Determine the [X, Y] coordinate at the center of the cell enclosing the given text.  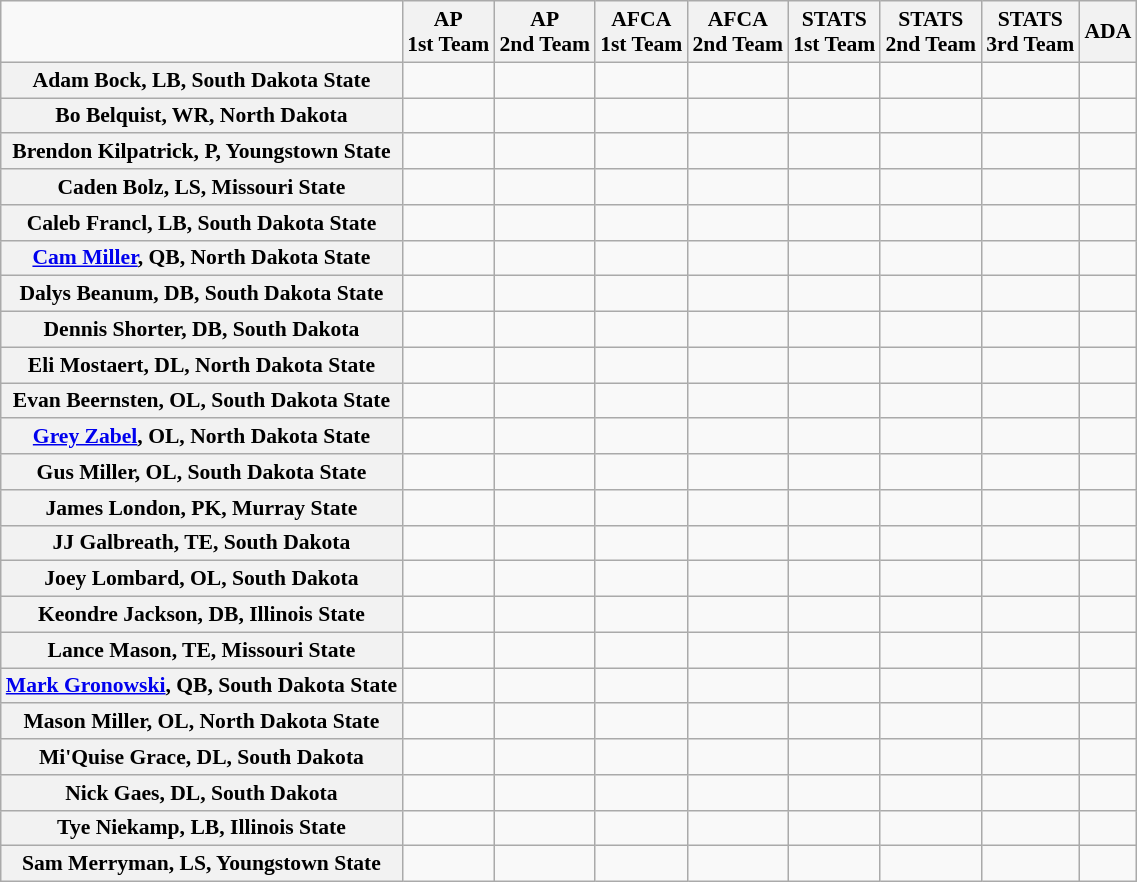
Eli Mostaert, DL, North Dakota State [202, 365]
AFCA2nd Team [738, 32]
Mark Gronowski, QB, South Dakota State [202, 686]
Caleb Francl, LB, South Dakota State [202, 223]
Mason Miller, OL, North Dakota State [202, 722]
Dennis Shorter, DB, South Dakota [202, 330]
STATS3rd Team [1030, 32]
Cam Miller, QB, North Dakota State [202, 258]
Dalys Beanum, DB, South Dakota State [202, 294]
AP2nd Team [544, 32]
JJ Galbreath, TE, South Dakota [202, 543]
ADA [1108, 32]
Adam Bock, LB, South Dakota State [202, 80]
STATS 1st Team [834, 32]
AP1st Team [448, 32]
Bo Belquist, WR, North Dakota [202, 116]
Lance Mason, TE, Missouri State [202, 650]
STATS2nd Team [930, 32]
Brendon Kilpatrick, P, Youngstown State [202, 152]
Gus Miller, OL, South Dakota State [202, 472]
Nick Gaes, DL, South Dakota [202, 793]
AFCA1st Team [641, 32]
Evan Beernsten, OL, South Dakota State [202, 401]
Caden Bolz, LS, Missouri State [202, 187]
James London, PK, Murray State [202, 508]
Keondre Jackson, DB, Illinois State [202, 615]
Sam Merryman, LS, Youngstown State [202, 864]
Grey Zabel, OL, North Dakota State [202, 437]
Joey Lombard, OL, South Dakota [202, 579]
Mi'Quise Grace, DL, South Dakota [202, 757]
Tye Niekamp, LB, Illinois State [202, 828]
